Find where the given text appears and provide that cell's center as [x, y] coordinate. 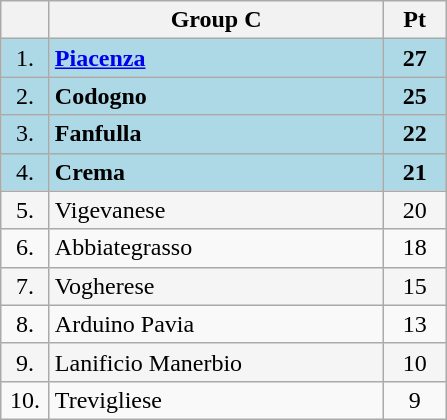
Lanificio Manerbio [216, 362]
27 [415, 58]
Group C [216, 20]
9 [415, 400]
Abbiategrasso [216, 248]
22 [415, 134]
20 [415, 210]
21 [415, 172]
3. [26, 134]
Fanfulla [216, 134]
1. [26, 58]
5. [26, 210]
4. [26, 172]
15 [415, 286]
7. [26, 286]
Vigevanese [216, 210]
Arduino Pavia [216, 324]
18 [415, 248]
Pt [415, 20]
6. [26, 248]
9. [26, 362]
2. [26, 96]
13 [415, 324]
10. [26, 400]
Codogno [216, 96]
Vogherese [216, 286]
Trevigliese [216, 400]
10 [415, 362]
25 [415, 96]
8. [26, 324]
Piacenza [216, 58]
Crema [216, 172]
